For the text-containing cell, return its midpoint in [X, Y] coordinate format. 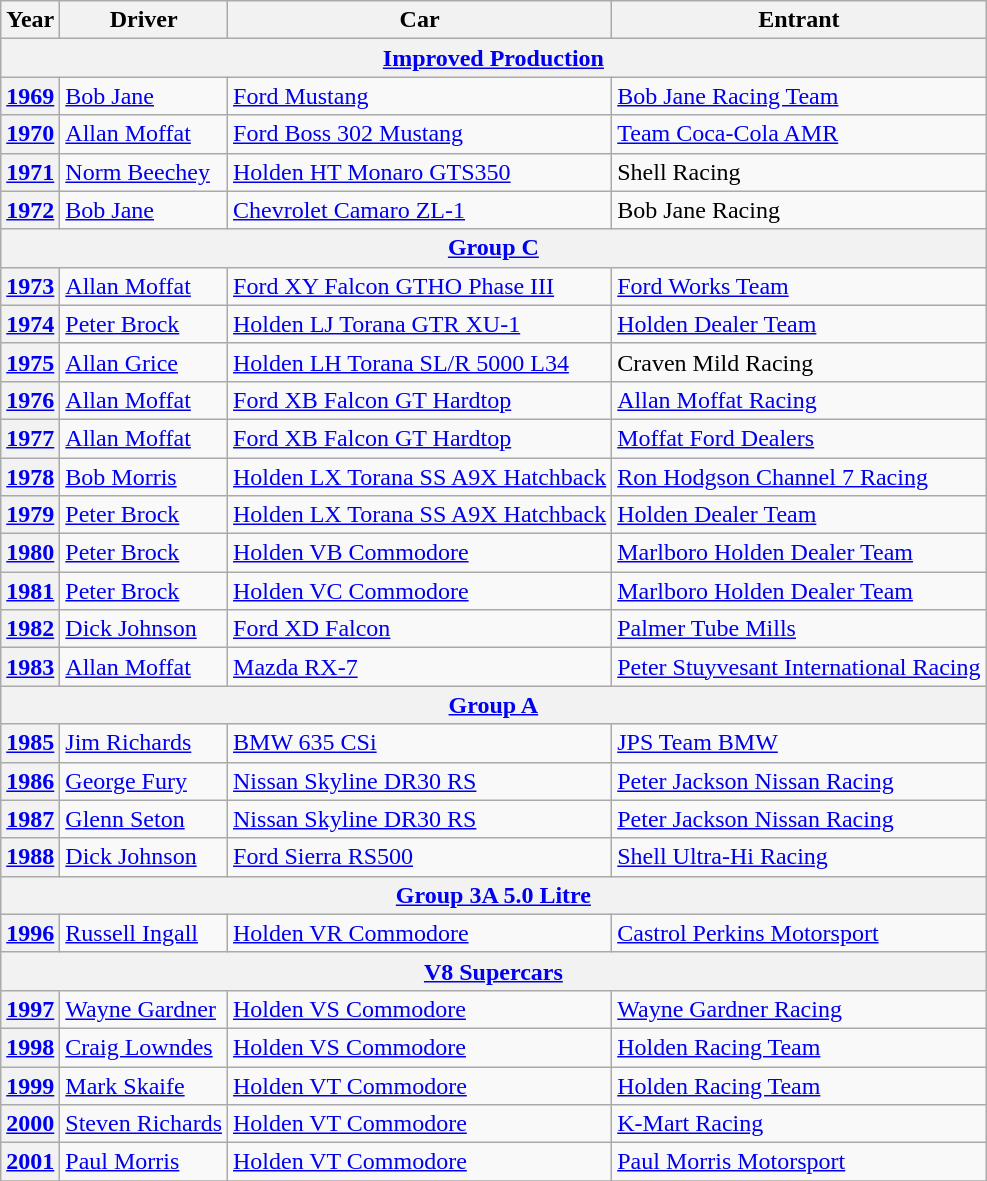
1973 [30, 286]
Ford Works Team [799, 286]
Glenn Seton [144, 819]
Team Coca-Cola AMR [799, 134]
Paul Morris Motorsport [799, 1162]
JPS Team BMW [799, 743]
1979 [30, 515]
Ford Sierra RS500 [420, 857]
1983 [30, 667]
Holden VR Commodore [420, 933]
Group 3A 5.0 Litre [494, 895]
Wayne Gardner Racing [799, 1009]
Allan Grice [144, 362]
Ford Mustang [420, 96]
Jim Richards [144, 743]
Holden VC Commodore [420, 591]
2000 [30, 1124]
Castrol Perkins Motorsport [799, 933]
Palmer Tube Mills [799, 629]
Holden LH Torana SL/R 5000 L34 [420, 362]
Chevrolet Camaro ZL-1 [420, 210]
1978 [30, 477]
1988 [30, 857]
Improved Production [494, 58]
Holden HT Monaro GTS350 [420, 172]
Ford Boss 302 Mustang [420, 134]
1971 [30, 172]
BMW 635 CSi [420, 743]
2001 [30, 1162]
Russell Ingall [144, 933]
Allan Moffat Racing [799, 400]
Craven Mild Racing [799, 362]
Paul Morris [144, 1162]
Bob Jane Racing [799, 210]
Shell Ultra-Hi Racing [799, 857]
1996 [30, 933]
1974 [30, 324]
Mark Skaife [144, 1085]
Steven Richards [144, 1124]
Wayne Gardner [144, 1009]
Ford XD Falcon [420, 629]
Holden VB Commodore [420, 553]
1972 [30, 210]
1982 [30, 629]
1987 [30, 819]
Group A [494, 705]
Year [30, 20]
1986 [30, 781]
Ford XY Falcon GTHO Phase III [420, 286]
1970 [30, 134]
Holden LJ Torana GTR XU-1 [420, 324]
Moffat Ford Dealers [799, 438]
Driver [144, 20]
Bob Morris [144, 477]
1976 [30, 400]
1998 [30, 1047]
1980 [30, 553]
Car [420, 20]
Bob Jane Racing Team [799, 96]
Shell Racing [799, 172]
George Fury [144, 781]
1999 [30, 1085]
Peter Stuyvesant International Racing [799, 667]
1977 [30, 438]
Craig Lowndes [144, 1047]
1997 [30, 1009]
1981 [30, 591]
Group C [494, 248]
1975 [30, 362]
K-Mart Racing [799, 1124]
Ron Hodgson Channel 7 Racing [799, 477]
Mazda RX-7 [420, 667]
1985 [30, 743]
1969 [30, 96]
Norm Beechey [144, 172]
Entrant [799, 20]
V8 Supercars [494, 971]
